Output the [x, y] coordinate of the center of the cell containing the given text.  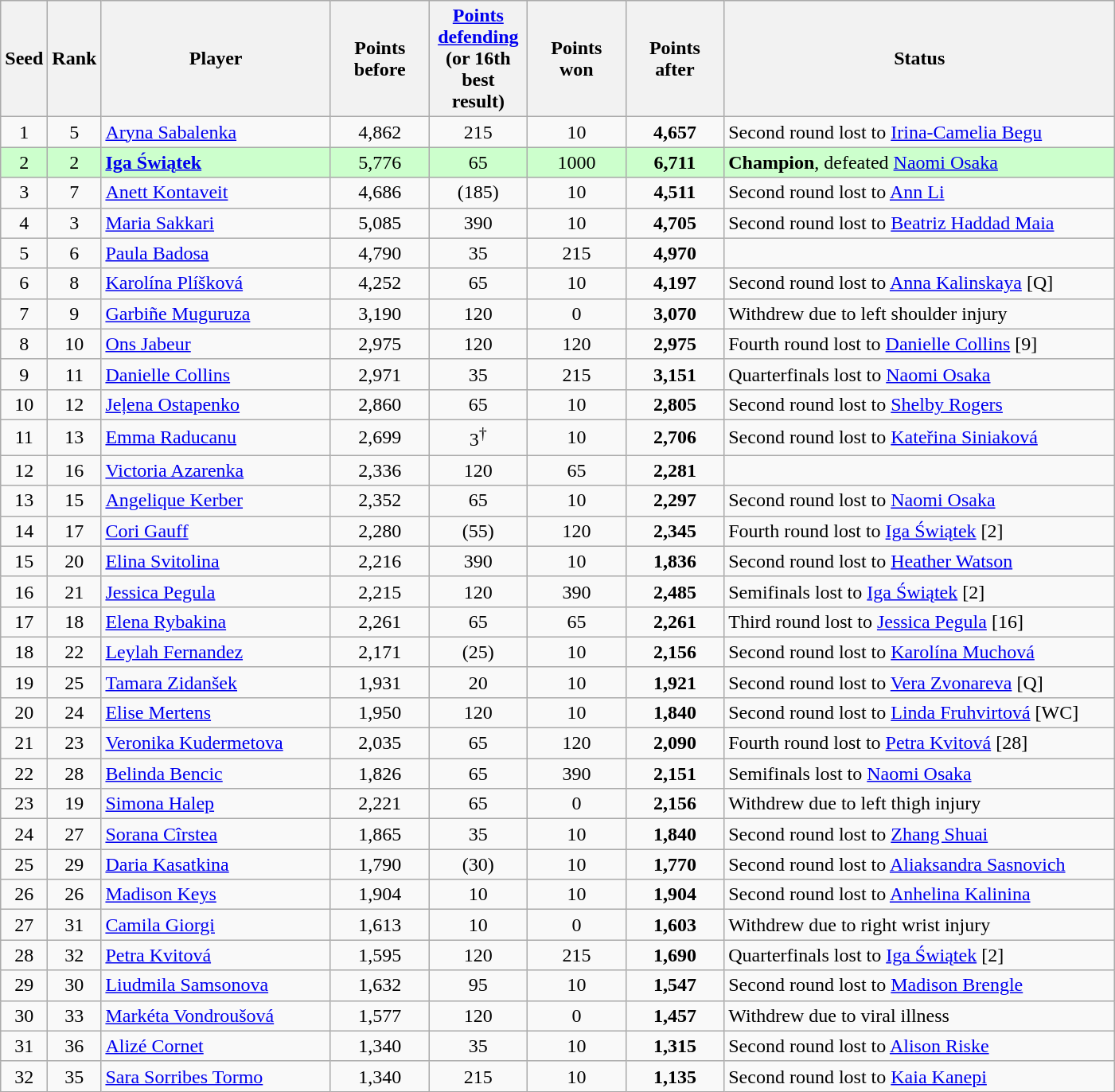
Second round lost to Shelby Rogers [920, 404]
Withdrew due to left shoulder injury [920, 314]
4 [24, 223]
Second round lost to Naomi Osaka [920, 501]
Liudmila Samsonova [216, 985]
Anett Kontaveit [216, 193]
Second round lost to Irina-Camelia Begu [920, 132]
Danielle Collins [216, 374]
Second round lost to Beatriz Haddad Maia [920, 223]
3,151 [675, 374]
2,171 [380, 652]
2,352 [380, 501]
Second round lost to Heather Watson [920, 561]
14 [24, 531]
1,950 [380, 712]
Semifinals lost to Naomi Osaka [920, 774]
1,135 [675, 1076]
Withdrew due to left thigh injury [920, 804]
Semifinals lost to Iga Świątek [2] [920, 591]
5,085 [380, 223]
2,345 [675, 531]
(55) [478, 531]
Points defending (or 16th best result) [478, 59]
Ons Jabeur [216, 344]
1 [24, 132]
Paula Badosa [216, 253]
3† [478, 438]
33 [75, 1016]
Sara Sorribes Tormo [216, 1076]
2,805 [675, 404]
Emma Raducanu [216, 438]
Second round lost to Linda Fruhvirtová [WC] [920, 712]
Second round lost to Anhelina Kalinina [920, 895]
2,699 [380, 438]
4,970 [675, 253]
1,790 [380, 864]
2,151 [675, 774]
1,547 [675, 985]
Second round lost to Karolína Muchová [920, 652]
Camila Giorgi [216, 925]
Champion, defeated Naomi Osaka [920, 162]
1,613 [380, 925]
2,297 [675, 501]
Cori Gauff [216, 531]
Elise Mertens [216, 712]
Elena Rybakina [216, 622]
Aryna Sabalenka [216, 132]
6,711 [675, 162]
2,035 [380, 743]
1,632 [380, 985]
Iga Świątek [216, 162]
Madison Keys [216, 895]
1,770 [675, 864]
95 [478, 985]
(25) [478, 652]
Belinda Bencic [216, 774]
Leylah Fernandez [216, 652]
1,836 [675, 561]
2,971 [380, 374]
2,280 [380, 531]
5,776 [380, 162]
2,281 [675, 470]
4,790 [380, 253]
Markéta Vondroušová [216, 1016]
2,860 [380, 404]
4,197 [675, 283]
Jessica Pegula [216, 591]
4,252 [380, 283]
3,070 [675, 314]
Fourth round lost to Petra Kvitová [28] [920, 743]
Fourth round lost to Danielle Collins [9] [920, 344]
Sorana Cîrstea [216, 834]
4,657 [675, 132]
Victoria Azarenka [216, 470]
2,485 [675, 591]
1,826 [380, 774]
Seed [24, 59]
1,577 [380, 1016]
Karolína Plíšková [216, 283]
2,706 [675, 438]
2,090 [675, 743]
1,603 [675, 925]
4,511 [675, 193]
Points won [577, 59]
Second round lost to Alison Riske [920, 1046]
Withdrew due to right wrist injury [920, 925]
Petra Kvitová [216, 955]
Second round lost to Madison Brengle [920, 985]
Garbiñe Muguruza [216, 314]
Rank [75, 59]
Daria Kasatkina [216, 864]
2,216 [380, 561]
Status [920, 59]
Veronika Kudermetova [216, 743]
1,690 [675, 955]
4,862 [380, 132]
36 [75, 1046]
Points after [675, 59]
1,931 [380, 682]
4,686 [380, 193]
1,595 [380, 955]
Third round lost to Jessica Pegula [16] [920, 622]
2,221 [380, 804]
Points before [380, 59]
1,921 [675, 682]
Angelique Kerber [216, 501]
Player [216, 59]
1,457 [675, 1016]
1000 [577, 162]
Second round lost to Kaia Kanepi [920, 1076]
Jeļena Ostapenko [216, 404]
Fourth round lost to Iga Świątek [2] [920, 531]
(185) [478, 193]
1,865 [380, 834]
Maria Sakkari [216, 223]
Second round lost to Zhang Shuai [920, 834]
Simona Halep [216, 804]
Quarterfinals lost to Iga Świątek [2] [920, 955]
Withdrew due to viral illness [920, 1016]
Second round lost to Aliaksandra Sasnovich [920, 864]
Second round lost to Vera Zvonareva [Q] [920, 682]
3,190 [380, 314]
1,315 [675, 1046]
Alizé Cornet [216, 1046]
Second round lost to Anna Kalinskaya [Q] [920, 283]
Elina Svitolina [216, 561]
Second round lost to Kateřina Siniaková [920, 438]
4,705 [675, 223]
Second round lost to Ann Li [920, 193]
Tamara Zidanšek [216, 682]
(30) [478, 864]
2,215 [380, 591]
Quarterfinals lost to Naomi Osaka [920, 374]
2,336 [380, 470]
